Locate the cell with the specified text and output its [x, y] center coordinate. 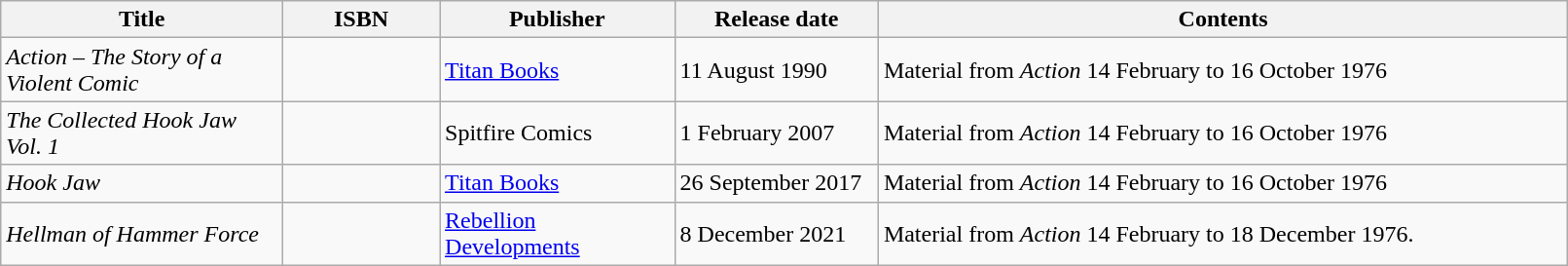
Material from Action 14 February to 18 December 1976. [1222, 234]
11 August 1990 [777, 70]
Release date [777, 19]
26 September 2017 [777, 183]
The Collected Hook Jaw Vol. 1 [142, 133]
Hook Jaw [142, 183]
ISBN [362, 19]
1 February 2007 [777, 133]
8 December 2021 [777, 234]
Hellman of Hammer Force [142, 234]
Contents [1222, 19]
Rebellion Developments [558, 234]
Spitfire Comics [558, 133]
Publisher [558, 19]
Title [142, 19]
Action – The Story of a Violent Comic [142, 70]
